From the cell containing the given text, extract its center point as (X, Y) coordinate. 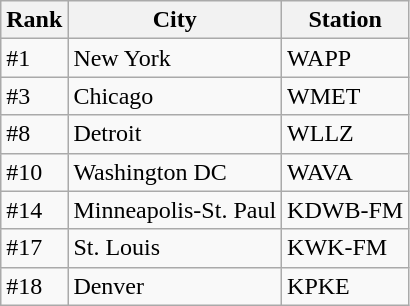
KDWB-FM (346, 210)
#10 (34, 172)
Rank (34, 20)
St. Louis (175, 248)
Minneapolis-St. Paul (175, 210)
#1 (34, 58)
Chicago (175, 96)
WAPP (346, 58)
#8 (34, 134)
KPKE (346, 286)
#17 (34, 248)
New York (175, 58)
WMET (346, 96)
KWK-FM (346, 248)
#3 (34, 96)
WLLZ (346, 134)
WAVA (346, 172)
Washington DC (175, 172)
Denver (175, 286)
Detroit (175, 134)
#18 (34, 286)
Station (346, 20)
City (175, 20)
#14 (34, 210)
